Provide the [X, Y] coordinate of the cell's center where the given text is located.  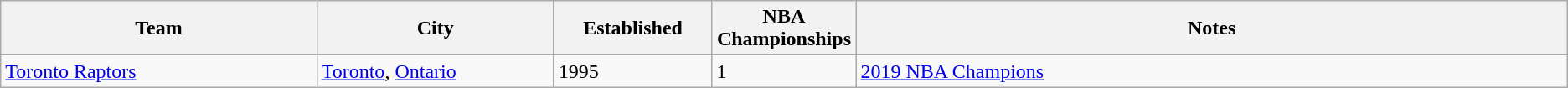
City [436, 28]
Team [159, 28]
1995 [633, 71]
Established [633, 28]
Notes [1211, 28]
Toronto Raptors [159, 71]
NBA Championships [784, 28]
2019 NBA Champions [1211, 71]
1 [784, 71]
Toronto, Ontario [436, 71]
